Find where the given text appears and provide that cell's center as [X, Y] coordinate. 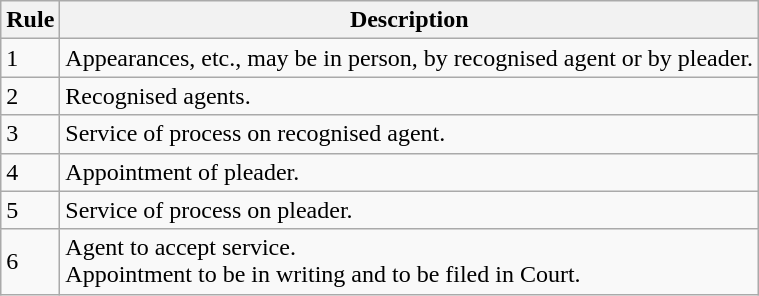
6 [30, 262]
Appearances, etc., may be in person, by recognised agent or by pleader. [410, 58]
5 [30, 210]
Appointment of pleader. [410, 172]
3 [30, 134]
2 [30, 96]
Description [410, 20]
Recognised agents. [410, 96]
4 [30, 172]
Service of process on recognised agent. [410, 134]
1 [30, 58]
Rule [30, 20]
Service of process on pleader. [410, 210]
Agent to accept service.Appointment to be in writing and to be filed in Court. [410, 262]
